Return the [x, y] coordinate for the center point of the cell that contains the specified text.  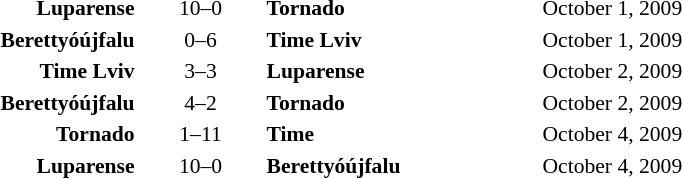
4–2 [200, 102]
3–3 [200, 71]
0–6 [200, 40]
Time [402, 134]
Luparense [402, 71]
Tornado [402, 102]
1–11 [200, 134]
Time Lviv [402, 40]
